Find where the given text appears and provide that cell's center as (x, y) coordinate. 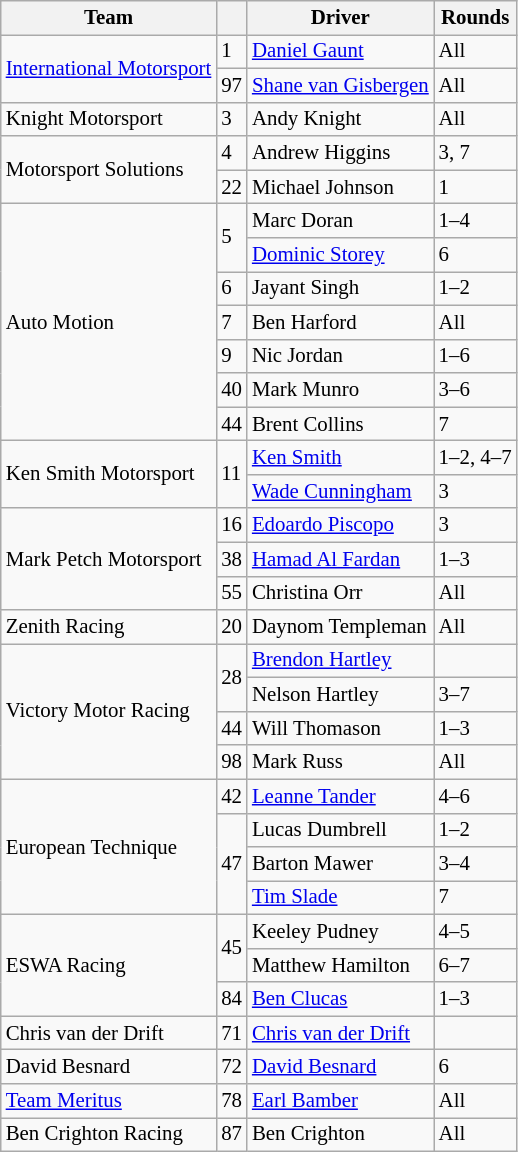
Victory Motor Racing (109, 712)
3–4 (476, 864)
Christina Orr (340, 593)
1–6 (476, 356)
9 (232, 356)
Ben Crighton Racing (109, 1135)
Mark Munro (340, 390)
Andrew Higgins (340, 153)
Shane van Gisbergen (340, 85)
Daynom Templeman (340, 627)
Nelson Hartley (340, 695)
Ken Smith (340, 458)
Zenith Racing (109, 627)
3, 7 (476, 153)
4–6 (476, 796)
Dominic Storey (340, 255)
Barton Mawer (340, 864)
Jayant Singh (340, 288)
Andy Knight (340, 119)
55 (232, 593)
Earl Bamber (340, 1101)
42 (232, 796)
Matthew Hamilton (340, 965)
98 (232, 762)
Lucas Dumbrell (340, 830)
1–2, 4–7 (476, 458)
71 (232, 1033)
84 (232, 999)
European Technique (109, 846)
Edoardo Piscopo (340, 525)
3–6 (476, 390)
Ben Crighton (340, 1135)
1–4 (476, 221)
28 (232, 678)
Wade Cunningham (340, 491)
Motorsport Solutions (109, 170)
Hamad Al Fardan (340, 559)
6–7 (476, 965)
Ken Smith Motorsport (109, 475)
16 (232, 525)
20 (232, 627)
Driver (340, 18)
Team Meritus (109, 1101)
Knight Motorsport (109, 119)
Ben Clucas (340, 999)
11 (232, 475)
Daniel Gaunt (340, 51)
78 (232, 1101)
Michael Johnson (340, 187)
Nic Jordan (340, 356)
Mark Russ (340, 762)
3–7 (476, 695)
72 (232, 1067)
4–5 (476, 931)
47 (232, 864)
5 (232, 238)
Leanne Tander (340, 796)
Tim Slade (340, 898)
Rounds (476, 18)
Keeley Pudney (340, 931)
Mark Petch Motorsport (109, 559)
45 (232, 948)
Will Thomason (340, 728)
Auto Motion (109, 322)
Marc Doran (340, 221)
38 (232, 559)
Team (109, 18)
4 (232, 153)
Ben Harford (340, 322)
Brent Collins (340, 424)
40 (232, 390)
Brendon Hartley (340, 661)
22 (232, 187)
International Motorsport (109, 68)
87 (232, 1135)
ESWA Racing (109, 965)
97 (232, 85)
